Return the [X, Y] coordinate for the center point of the cell that contains the specified text.  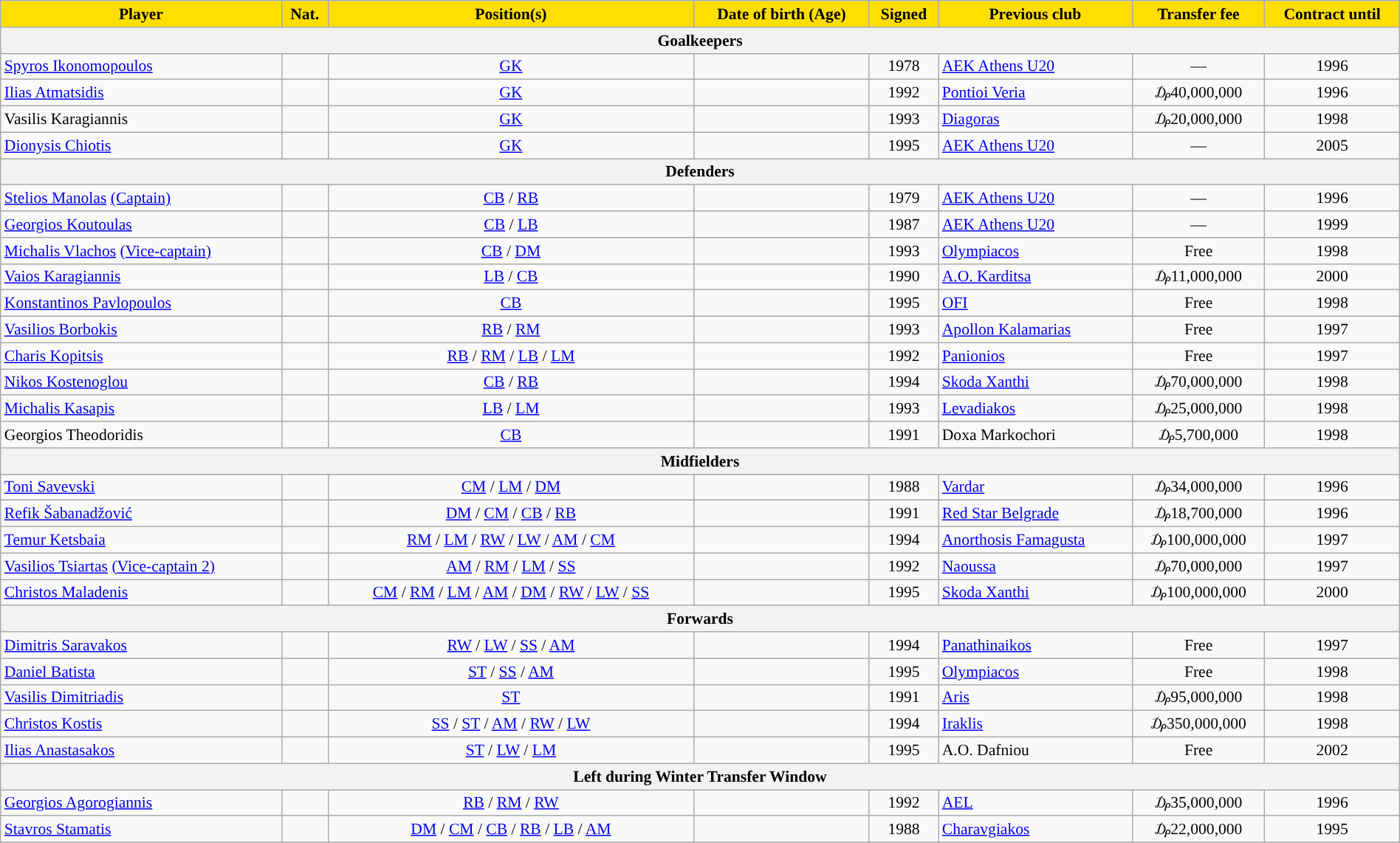
RB / RM / RW [511, 803]
Vasilis Karagiannis [141, 120]
AEL [1035, 803]
AM / RM / LM / SS [511, 566]
Forwards [700, 619]
CB / LB [511, 224]
Georgios Agorogiannis [141, 803]
LB / CB [511, 277]
OFI [1035, 303]
Vasilios Tsiartas (Vice-captain 2) [141, 566]
Diagoras [1035, 120]
Charavgiakos [1035, 830]
Charis Kopitsis [141, 356]
₯20,000,000 [1198, 120]
LB / LM [511, 409]
ST [511, 698]
Defenders [700, 172]
Dionysis Chiotis [141, 145]
Konstantinos Pavlopoulos [141, 303]
Position(s) [511, 14]
Ilias Anastasakos [141, 751]
Nikos Kostenoglou [141, 382]
Michalis Kasapis [141, 409]
SS / ST / AM / RW / LW [511, 724]
Georgios Theodoridis [141, 435]
A.O. Karditsa [1035, 277]
1979 [904, 199]
Refik Šabanadžović [141, 514]
RB / RM / LB / LM [511, 356]
₯40,000,000 [1198, 93]
Player [141, 14]
RW / LW / SS / AM [511, 645]
Temur Ketsbaia [141, 540]
1987 [904, 224]
Stelios Manolas (Captain) [141, 199]
2005 [1332, 145]
Vasilis Dimitriadis [141, 698]
CM / RM / LM / AM / DM / RW / LW / SS [511, 593]
Pontioi Veria [1035, 93]
A.O. Dafniou [1035, 751]
Doxa Markochori [1035, 435]
2002 [1332, 751]
Apollon Kalamarias [1035, 330]
RB / RM [511, 330]
Goalkeepers [700, 41]
Aris [1035, 698]
Vardar [1035, 487]
₯18,700,000 [1198, 514]
Nat. [304, 14]
ST / SS / AM [511, 672]
Transfer fee [1198, 14]
Red Star Belgrade [1035, 514]
Toni Savevski [141, 487]
DM / CM / CB / RB [511, 514]
Previous club [1035, 14]
Levadiakos [1035, 409]
RM / LM / RW / LW / AM / CM [511, 540]
₯35,000,000 [1198, 803]
Panathinaikos [1035, 645]
₯11,000,000 [1198, 277]
DM / CM / CB / RB / LB / AM [511, 830]
Christos Kostis [141, 724]
Contract until [1332, 14]
₯22,000,000 [1198, 830]
₯25,000,000 [1198, 409]
Vasilios Borbokis [141, 330]
Ilias Atmatsidis [141, 93]
Signed [904, 14]
Georgios Koutoulas [141, 224]
Naoussa [1035, 566]
1999 [1332, 224]
Vaios Karagiannis [141, 277]
CM / LM / DM [511, 487]
₯5,700,000 [1198, 435]
Midfielders [700, 461]
₯95,000,000 [1198, 698]
Michalis Vlachos (Vice-captain) [141, 251]
Iraklis [1035, 724]
Daniel Batista [141, 672]
1978 [904, 66]
1990 [904, 277]
Spyros Ikonomopoulos [141, 66]
Christos Maladenis [141, 593]
Anorthosis Famagusta [1035, 540]
CB / DM [511, 251]
Panionios [1035, 356]
₯350,000,000 [1198, 724]
₯34,000,000 [1198, 487]
Date of birth (Age) [782, 14]
Dimitris Saravakos [141, 645]
ST / LW / LM [511, 751]
Left during Winter Transfer Window [700, 777]
Stavros Stamatis [141, 830]
